Extract the (x, y) coordinate from the center of the cell holding the provided text.  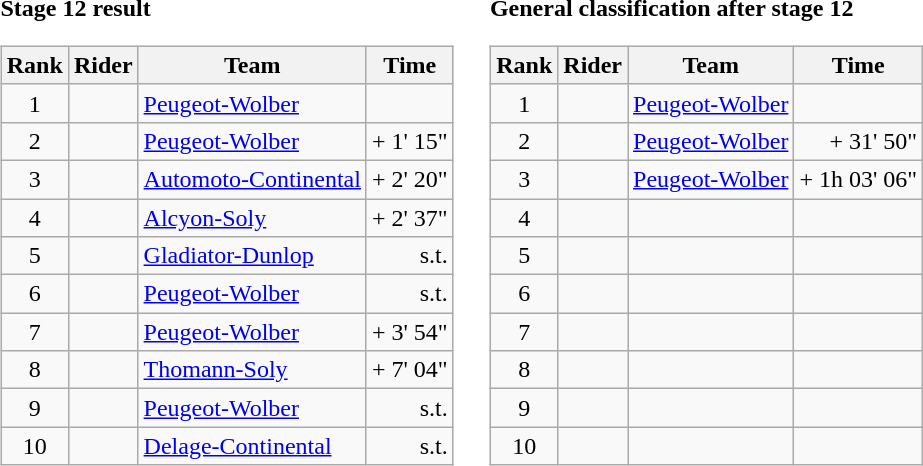
+ 7' 04" (410, 370)
+ 31' 50" (858, 141)
+ 2' 20" (410, 179)
Delage-Continental (252, 446)
Thomann-Soly (252, 370)
+ 1h 03' 06" (858, 179)
+ 2' 37" (410, 217)
Alcyon-Soly (252, 217)
Gladiator-Dunlop (252, 256)
+ 1' 15" (410, 141)
Automoto-Continental (252, 179)
+ 3' 54" (410, 332)
